Search for the cell housing the specified text and yield its (x, y) center coordinate. 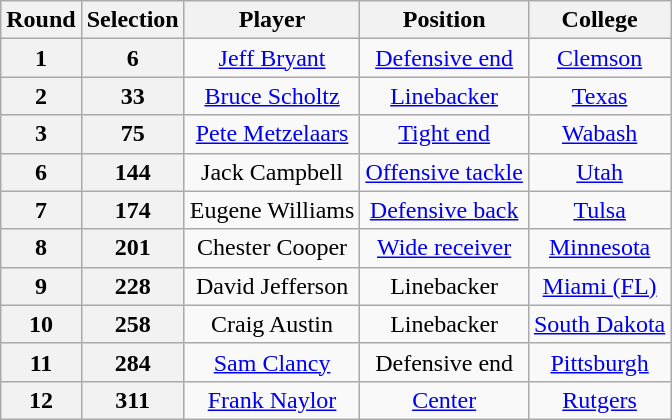
Bruce Scholtz (272, 96)
Eugene Williams (272, 210)
9 (41, 286)
Player (272, 20)
201 (132, 248)
Jeff Bryant (272, 58)
David Jefferson (272, 286)
Offensive tackle (444, 172)
Round (41, 20)
Minnesota (599, 248)
Chester Cooper (272, 248)
Wide receiver (444, 248)
Utah (599, 172)
Frank Naylor (272, 400)
Position (444, 20)
2 (41, 96)
Pete Metzelaars (272, 134)
75 (132, 134)
College (599, 20)
174 (132, 210)
Texas (599, 96)
Sam Clancy (272, 362)
7 (41, 210)
Center (444, 400)
Wabash (599, 134)
228 (132, 286)
Clemson (599, 58)
144 (132, 172)
Selection (132, 20)
Rutgers (599, 400)
284 (132, 362)
3 (41, 134)
Pittsburgh (599, 362)
33 (132, 96)
12 (41, 400)
8 (41, 248)
258 (132, 324)
311 (132, 400)
1 (41, 58)
10 (41, 324)
Tight end (444, 134)
Craig Austin (272, 324)
Jack Campbell (272, 172)
Tulsa (599, 210)
11 (41, 362)
Defensive back (444, 210)
South Dakota (599, 324)
Miami (FL) (599, 286)
